From the cell containing the given text, extract its center point as (x, y) coordinate. 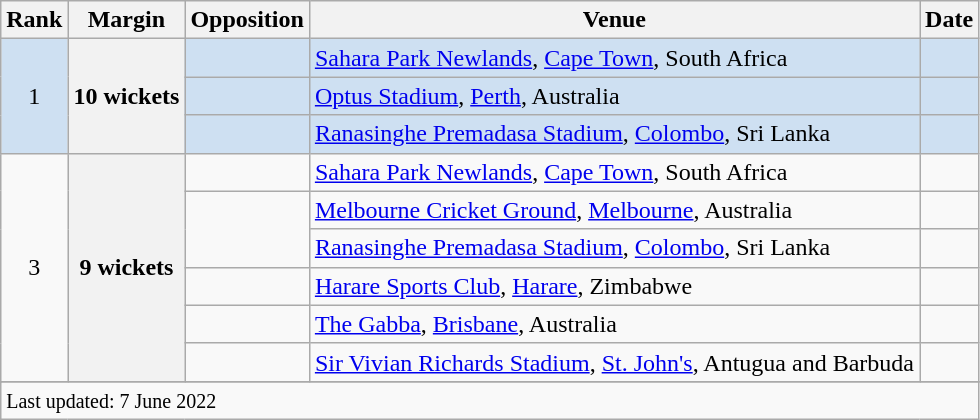
1 (34, 96)
Optus Stadium, Perth, Australia (614, 96)
Date (950, 20)
Melbourne Cricket Ground, Melbourne, Australia (614, 210)
Rank (34, 20)
Last updated: 7 June 2022 (490, 400)
The Gabba, Brisbane, Australia (614, 324)
3 (34, 267)
9 wickets (126, 267)
10 wickets (126, 96)
Opposition (247, 20)
Venue (614, 20)
Sir Vivian Richards Stadium, St. John's, Antugua and Barbuda (614, 362)
Margin (126, 20)
Harare Sports Club, Harare, Zimbabwe (614, 286)
